Detect which cell encompasses the target text, then output its (x, y) center coordinate. 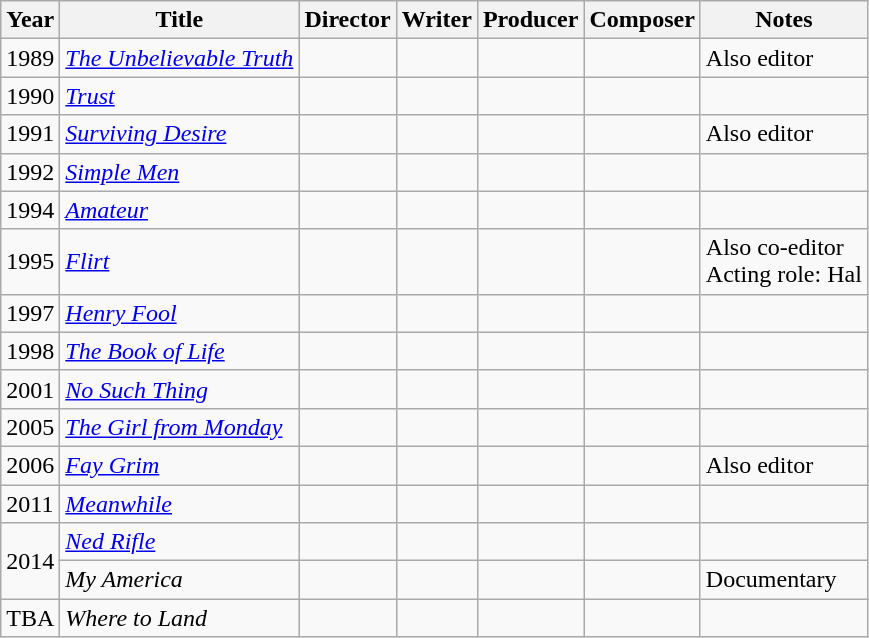
1995 (30, 262)
1994 (30, 210)
1997 (30, 313)
1998 (30, 351)
No Such Thing (180, 389)
2011 (30, 503)
TBA (30, 618)
Where to Land (180, 618)
1991 (30, 134)
2005 (30, 427)
Simple Men (180, 172)
1992 (30, 172)
Henry Fool (180, 313)
Composer (642, 20)
Documentary (784, 580)
Title (180, 20)
Director (348, 20)
Writer (436, 20)
Meanwhile (180, 503)
1990 (30, 96)
Trust (180, 96)
2014 (30, 561)
Amateur (180, 210)
The Book of Life (180, 351)
Fay Grim (180, 465)
Year (30, 20)
My America (180, 580)
The Unbelievable Truth (180, 58)
The Girl from Monday (180, 427)
Also co-editorActing role: Hal (784, 262)
Producer (530, 20)
Surviving Desire (180, 134)
2006 (30, 465)
1989 (30, 58)
Ned Rifle (180, 542)
Flirt (180, 262)
2001 (30, 389)
Notes (784, 20)
